Determine the (x, y) coordinate at the center of the cell enclosing the given text.  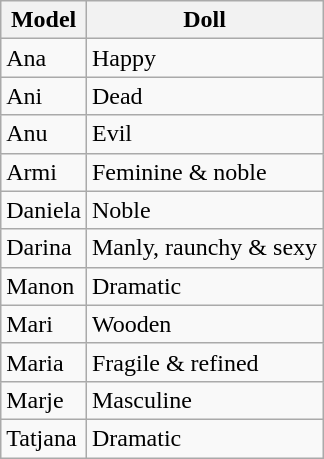
Happy (204, 58)
Fragile & refined (204, 362)
Armi (44, 172)
Wooden (204, 324)
Anu (44, 134)
Model (44, 20)
Ani (44, 96)
Marje (44, 400)
Tatjana (44, 438)
Mari (44, 324)
Maria (44, 362)
Ana (44, 58)
Feminine & noble (204, 172)
Dead (204, 96)
Evil (204, 134)
Masculine (204, 400)
Doll (204, 20)
Noble (204, 210)
Darina (44, 248)
Manon (44, 286)
Manly, raunchy & sexy (204, 248)
Daniela (44, 210)
